Scan for the cell matching the given text and deliver its [x, y] coordinate at center. 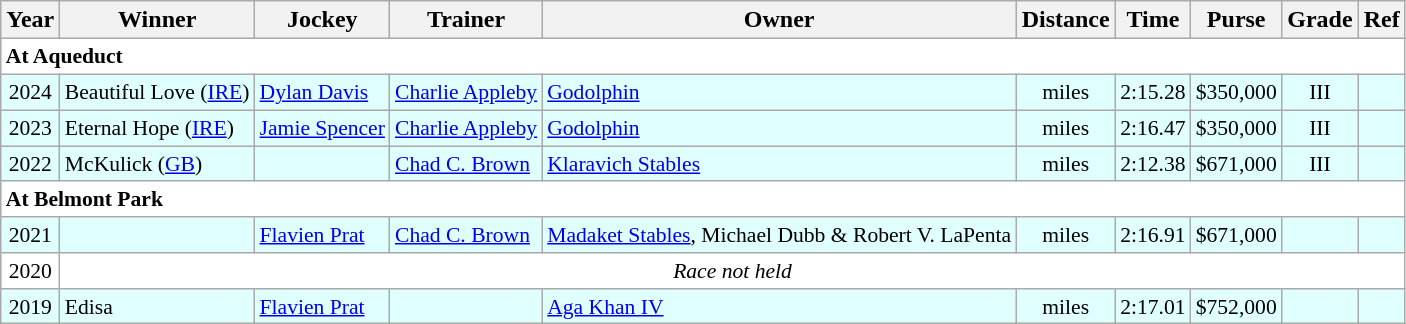
Jamie Spencer [322, 128]
2023 [30, 128]
Time [1152, 20]
$752,000 [1236, 306]
Beautiful Love (IRE) [158, 92]
Jockey [322, 20]
Purse [1236, 20]
2021 [30, 235]
At Belmont Park [703, 199]
2:16.47 [1152, 128]
2:16.91 [1152, 235]
McKulick (GB) [158, 164]
At Aqueduct [703, 57]
Eternal Hope (IRE) [158, 128]
Edisa [158, 306]
2024 [30, 92]
Year [30, 20]
2019 [30, 306]
Grade [1320, 20]
2:15.28 [1152, 92]
Dylan Davis [322, 92]
Owner [779, 20]
Ref [1382, 20]
Distance [1066, 20]
Aga Khan IV [779, 306]
Madaket Stables, Michael Dubb & Robert V. LaPenta [779, 235]
2022 [30, 164]
2:12.38 [1152, 164]
Race not held [732, 271]
Winner [158, 20]
2:17.01 [1152, 306]
Trainer [466, 20]
2020 [30, 271]
Klaravich Stables [779, 164]
